Identify which cell holds the provided text, then report its [X, Y] central coordinate. 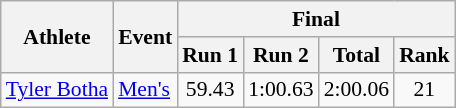
2:00.06 [356, 90]
Total [356, 55]
Men's [145, 90]
1:00.63 [280, 90]
Rank [424, 55]
Final [316, 19]
Run 2 [280, 55]
Tyler Botha [57, 90]
Event [145, 36]
Athlete [57, 36]
Run 1 [210, 55]
59.43 [210, 90]
21 [424, 90]
